Scan for the cell matching the given text and deliver its [X, Y] coordinate at center. 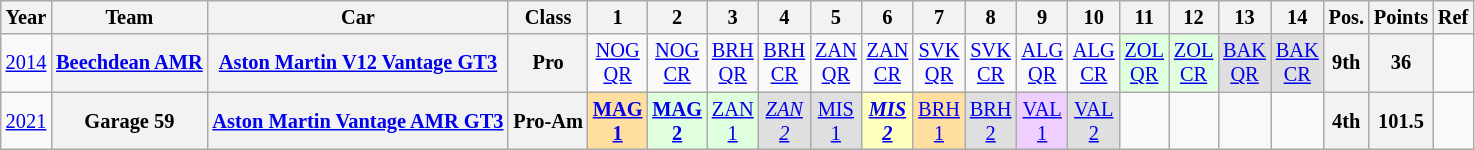
2014 [26, 63]
ZANCR [888, 63]
ZOLCR [1194, 63]
36 [1401, 63]
SVKQR [939, 63]
13 [1244, 17]
BAKQR [1244, 63]
1 [618, 17]
Points [1401, 17]
NOGQR [618, 63]
ZAN1 [733, 121]
Pro [548, 63]
BRHCR [784, 63]
MIS2 [888, 121]
8 [991, 17]
Aston Martin V12 Vantage GT3 [358, 63]
ALGCR [1094, 63]
BRH1 [939, 121]
Class [548, 17]
Car [358, 17]
Beechdean AMR [129, 63]
SVKCR [991, 63]
3 [733, 17]
2 [677, 17]
Pro-Am [548, 121]
Pos. [1346, 17]
VAL1 [1042, 121]
BAKCR [1298, 63]
MAG2 [677, 121]
14 [1298, 17]
VAL2 [1094, 121]
11 [1144, 17]
2021 [26, 121]
9th [1346, 63]
6 [888, 17]
MIS1 [836, 121]
ZOLQR [1144, 63]
ALGQR [1042, 63]
ZAN2 [784, 121]
Team [129, 17]
4th [1346, 121]
101.5 [1401, 121]
MAG1 [618, 121]
4 [784, 17]
BRH2 [991, 121]
ZANQR [836, 63]
Year [26, 17]
Garage 59 [129, 121]
Ref [1453, 17]
7 [939, 17]
Aston Martin Vantage AMR GT3 [358, 121]
BRHQR [733, 63]
12 [1194, 17]
5 [836, 17]
9 [1042, 17]
10 [1094, 17]
NOGCR [677, 63]
